Capture the cell that displays the provided text and extract its (x, y) central coordinate. 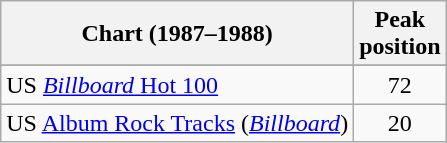
72 (400, 85)
Peakposition (400, 34)
Chart (1987–1988) (178, 34)
US Album Rock Tracks (Billboard) (178, 123)
20 (400, 123)
US Billboard Hot 100 (178, 85)
